Search for the cell housing the specified text and yield its [x, y] center coordinate. 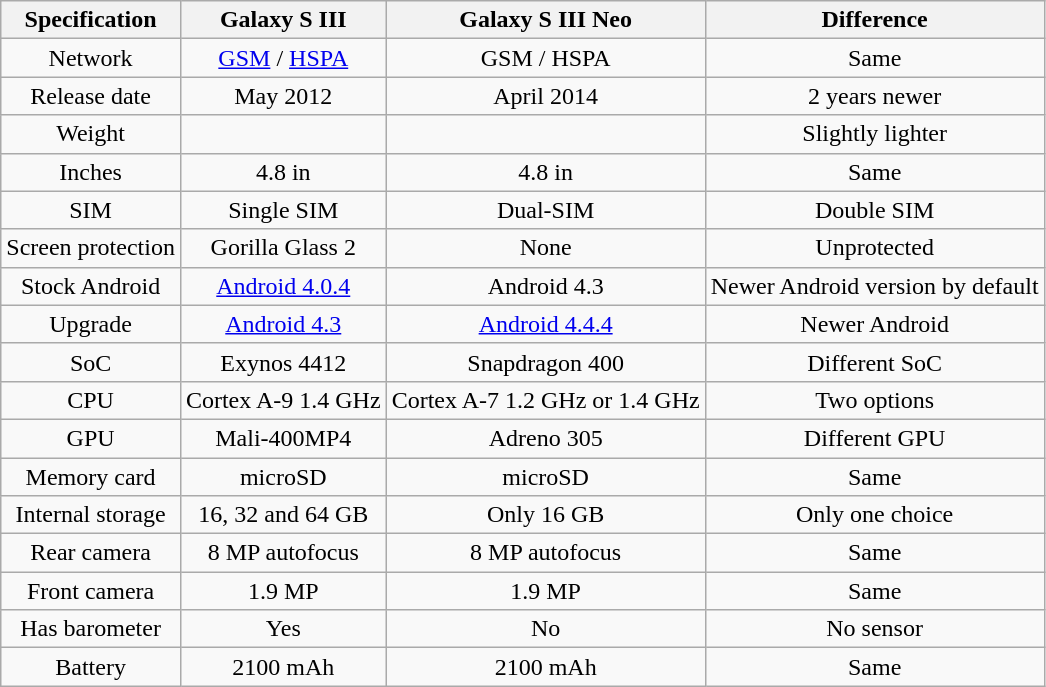
SIM [91, 210]
May 2012 [283, 96]
Rear camera [91, 553]
16, 32 and 64 GB [283, 515]
No [546, 629]
Newer Android version by default [874, 286]
Galaxy S III [283, 20]
Single SIM [283, 210]
Galaxy S III Neo [546, 20]
Gorilla Glass 2 [283, 248]
Only 16 GB [546, 515]
GPU [91, 438]
Front camera [91, 591]
Battery [91, 667]
None [546, 248]
Inches [91, 172]
Android 4.4.4 [546, 324]
Android 4.0.4 [283, 286]
2 years newer [874, 96]
No sensor [874, 629]
Difference [874, 20]
Snapdragon 400 [546, 362]
Double SIM [874, 210]
Different SoC [874, 362]
Two options [874, 400]
SoC [91, 362]
April 2014 [546, 96]
Stock Android [91, 286]
Adreno 305 [546, 438]
Only one choice [874, 515]
Newer Android [874, 324]
Unprotected [874, 248]
Cortex A-9 1.4 GHz [283, 400]
Release date [91, 96]
Slightly lighter [874, 134]
Cortex A-7 1.2 GHz or 1.4 GHz [546, 400]
Network [91, 58]
Exynos 4412 [283, 362]
Yes [283, 629]
Memory card [91, 477]
Weight [91, 134]
Mali-400MP4 [283, 438]
Specification [91, 20]
Upgrade [91, 324]
Has barometer [91, 629]
Internal storage [91, 515]
Different GPU [874, 438]
Screen protection [91, 248]
Dual-SIM [546, 210]
CPU [91, 400]
